Scan for the cell matching the given text and deliver its [X, Y] coordinate at center. 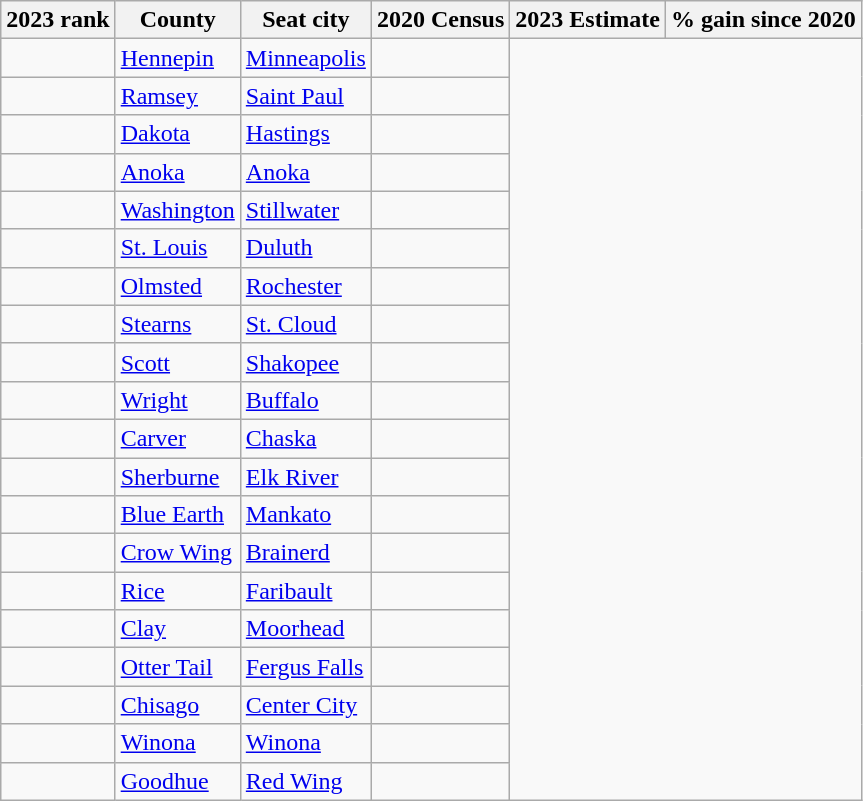
Rochester [306, 286]
County [178, 20]
Sherburne [178, 477]
Dakota [178, 134]
Seat city [306, 20]
2023 rank [58, 20]
Ramsey [178, 96]
Moorhead [306, 629]
Otter Tail [178, 667]
Mankato [306, 515]
Faribault [306, 591]
2023 Estimate [588, 20]
Crow Wing [178, 553]
Carver [178, 438]
Shakopee [306, 362]
St. Louis [178, 248]
Center City [306, 705]
Washington [178, 210]
Red Wing [306, 781]
Scott [178, 362]
St. Cloud [306, 324]
Hastings [306, 134]
Saint Paul [306, 96]
Buffalo [306, 400]
Brainerd [306, 553]
Chisago [178, 705]
% gain since 2020 [764, 20]
Stillwater [306, 210]
Hennepin [178, 58]
2020 Census [440, 20]
Fergus Falls [306, 667]
Rice [178, 591]
Stearns [178, 324]
Duluth [306, 248]
Elk River [306, 477]
Clay [178, 629]
Olmsted [178, 286]
Chaska [306, 438]
Wright [178, 400]
Minneapolis [306, 58]
Goodhue [178, 781]
Blue Earth [178, 515]
